Find where the given text appears and provide that cell's center as [x, y] coordinate. 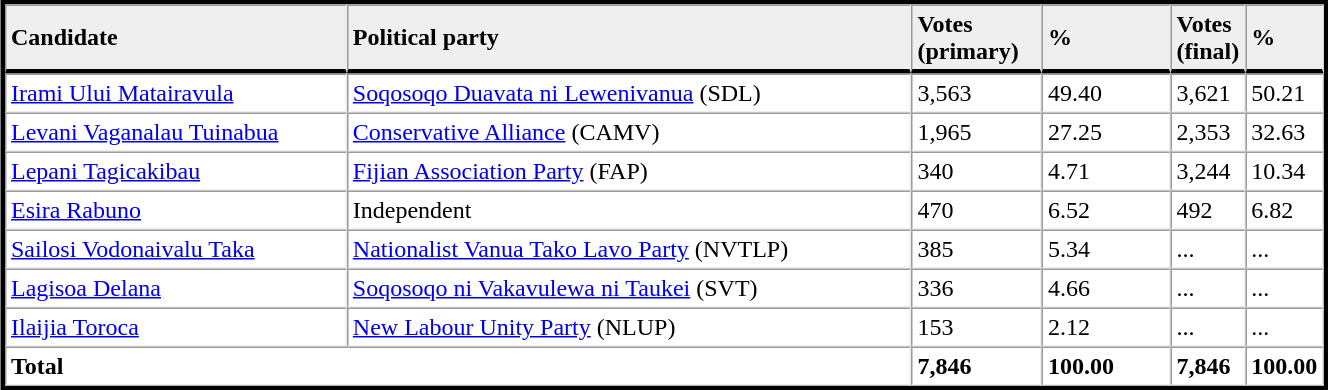
3,563 [976, 94]
Soqosoqo Duavata ni Lewenivanua (SDL) [630, 94]
Votes(final) [1208, 38]
50.21 [1284, 94]
6.52 [1106, 210]
2.12 [1106, 328]
470 [976, 210]
3,244 [1208, 172]
Nationalist Vanua Tako Lavo Party (NVTLP) [630, 250]
Candidate [176, 38]
492 [1208, 210]
340 [976, 172]
385 [976, 250]
5.34 [1106, 250]
2,353 [1208, 132]
Votes(primary) [976, 38]
27.25 [1106, 132]
Independent [630, 210]
1,965 [976, 132]
Lagisoa Delana [176, 288]
Sailosi Vodonaivalu Taka [176, 250]
3,621 [1208, 94]
Ilaijia Toroca [176, 328]
6.82 [1284, 210]
Fijian Association Party (FAP) [630, 172]
32.63 [1284, 132]
Levani Vaganalau Tuinabua [176, 132]
Soqosoqo ni Vakavulewa ni Taukei (SVT) [630, 288]
153 [976, 328]
336 [976, 288]
10.34 [1284, 172]
4.66 [1106, 288]
Irami Ului Matairavula [176, 94]
Total [458, 366]
4.71 [1106, 172]
49.40 [1106, 94]
Esira Rabuno [176, 210]
Lepani Tagicakibau [176, 172]
Political party [630, 38]
New Labour Unity Party (NLUP) [630, 328]
Conservative Alliance (CAMV) [630, 132]
